Output the (x, y) coordinate of the center of the cell containing the given text.  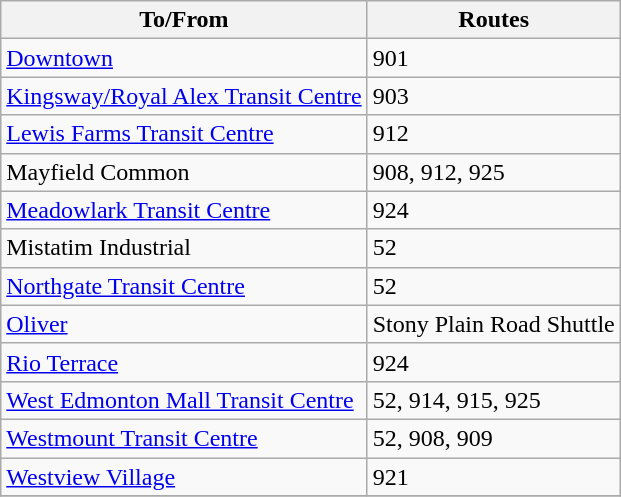
To/From (184, 20)
Downtown (184, 58)
908, 912, 925 (494, 172)
921 (494, 477)
Oliver (184, 324)
Northgate Transit Centre (184, 286)
Stony Plain Road Shuttle (494, 324)
Westmount Transit Centre (184, 438)
Mayfield Common (184, 172)
903 (494, 96)
Westview Village (184, 477)
West Edmonton Mall Transit Centre (184, 400)
Routes (494, 20)
Kingsway/Royal Alex Transit Centre (184, 96)
52, 914, 915, 925 (494, 400)
Lewis Farms Transit Centre (184, 134)
901 (494, 58)
Rio Terrace (184, 362)
Meadowlark Transit Centre (184, 210)
52, 908, 909 (494, 438)
Mistatim Industrial (184, 248)
912 (494, 134)
